Scan for the cell matching the given text and deliver its [X, Y] coordinate at center. 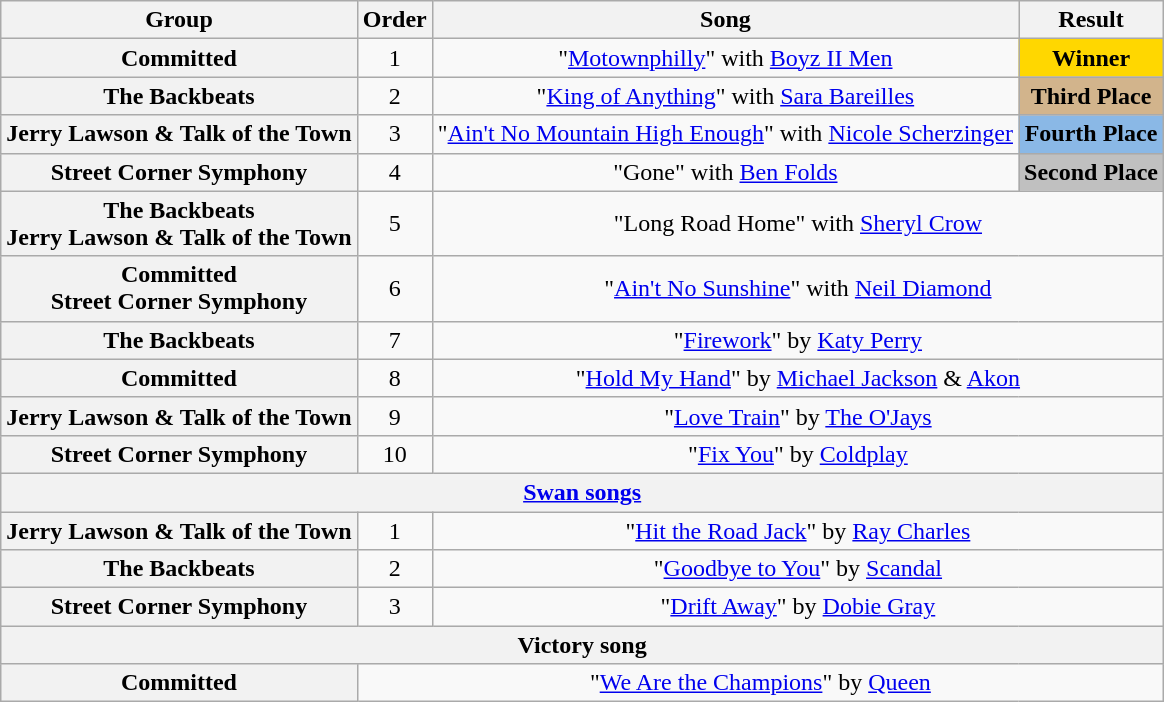
Song [725, 20]
Swan songs [582, 492]
"Goodbye to You" by Scandal [798, 569]
4 [394, 172]
8 [394, 378]
"Love Train" by The O'Jays [798, 416]
Group [179, 20]
9 [394, 416]
"Gone" with Ben Folds [725, 172]
The BackbeatsJerry Lawson & Talk of the Town [179, 224]
Result [1090, 20]
"Hit the Road Jack" by Ray Charles [798, 531]
"Hold My Hand" by Michael Jackson & Akon [798, 378]
"King of Anything" with Sara Bareilles [725, 96]
"Ain't No Sunshine" with Neil Diamond [798, 288]
"Drift Away" by Dobie Gray [798, 607]
Order [394, 20]
6 [394, 288]
Fourth Place [1090, 134]
7 [394, 340]
CommittedStreet Corner Symphony [179, 288]
"Long Road Home" with Sheryl Crow [798, 224]
"We Are the Champions" by Queen [760, 683]
10 [394, 454]
Third Place [1090, 96]
Second Place [1090, 172]
5 [394, 224]
Winner [1090, 58]
"Motownphilly" with Boyz II Men [725, 58]
"Firework" by Katy Perry [798, 340]
Victory song [582, 645]
"Fix You" by Coldplay [798, 454]
"Ain't No Mountain High Enough" with Nicole Scherzinger [725, 134]
